Output the (X, Y) coordinate of the center of the cell containing the given text.  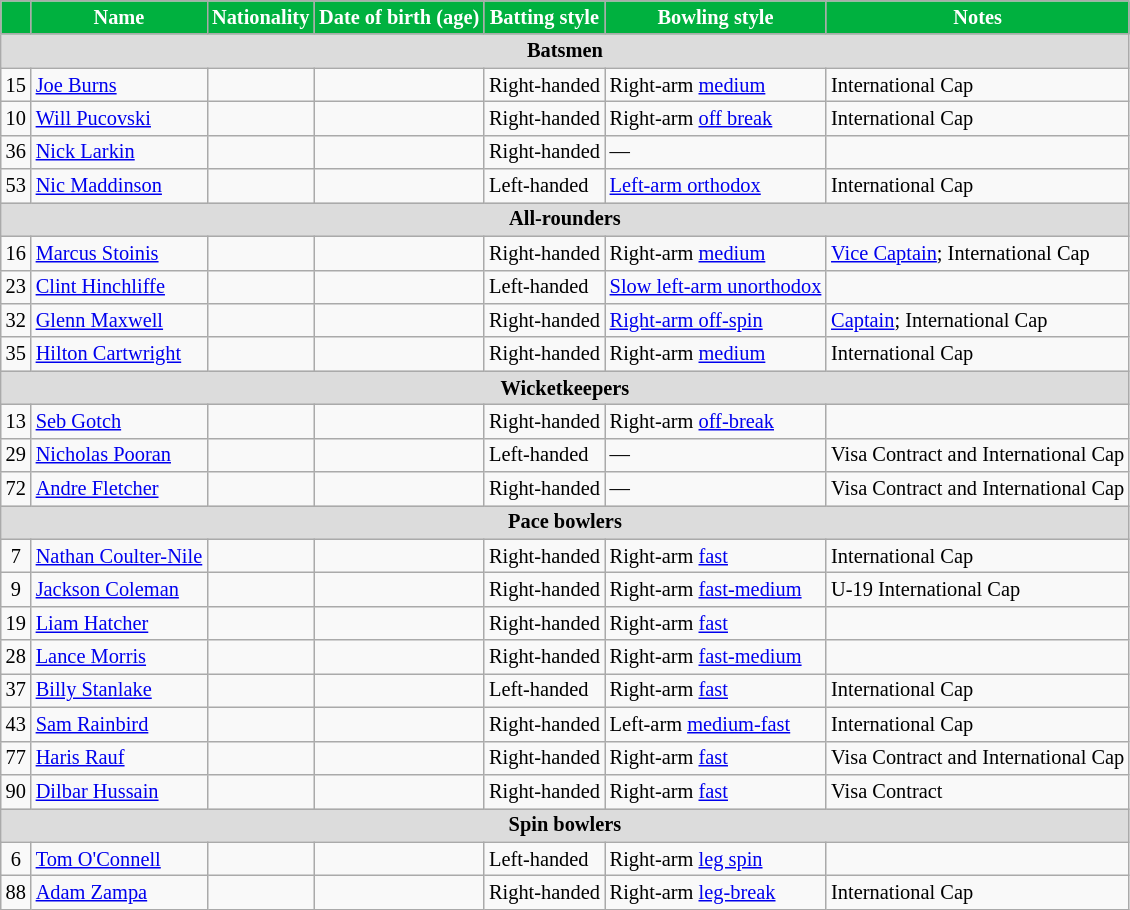
Billy Stanlake (119, 690)
Marcus Stoinis (119, 253)
23 (16, 287)
Dilbar Hussain (119, 791)
Wicketkeepers (565, 388)
Hilton Cartwright (119, 354)
Joe Burns (119, 85)
77 (16, 758)
Notes (978, 17)
Tom O'Connell (119, 859)
Sam Rainbird (119, 724)
All-rounders (565, 219)
Name (119, 17)
Visa Contract (978, 791)
Left-arm orthodox (716, 186)
Andre Fletcher (119, 489)
28 (16, 657)
Liam Hatcher (119, 623)
U-19 International Cap (978, 589)
Right-arm off-break (716, 421)
Batsmen (565, 51)
Nicholas Pooran (119, 455)
Right-arm off break (716, 118)
37 (16, 690)
35 (16, 354)
Bowling style (716, 17)
Jackson Coleman (119, 589)
Date of birth (age) (399, 17)
Nic Maddinson (119, 186)
Haris Rauf (119, 758)
Right-arm leg spin (716, 859)
9 (16, 589)
72 (16, 489)
Lance Morris (119, 657)
43 (16, 724)
Nathan Coulter-Nile (119, 556)
Will Pucovski (119, 118)
32 (16, 320)
7 (16, 556)
Adam Zampa (119, 892)
Batting style (544, 17)
19 (16, 623)
Right-arm leg-break (716, 892)
10 (16, 118)
6 (16, 859)
Glenn Maxwell (119, 320)
Nationality (260, 17)
Clint Hinchliffe (119, 287)
36 (16, 152)
Nick Larkin (119, 152)
16 (16, 253)
29 (16, 455)
Seb Gotch (119, 421)
88 (16, 892)
53 (16, 186)
Right-arm off-spin (716, 320)
Vice Captain; International Cap (978, 253)
Slow left-arm unorthodox (716, 287)
13 (16, 421)
Captain; International Cap (978, 320)
15 (16, 85)
Pace bowlers (565, 522)
Left-arm medium-fast (716, 724)
90 (16, 791)
Spin bowlers (565, 825)
